Capture the cell that displays the provided text and extract its (X, Y) central coordinate. 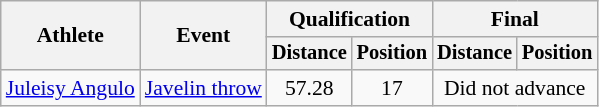
Did not advance (514, 88)
57.28 (310, 88)
Juleisy Angulo (70, 88)
Javelin throw (204, 88)
Final (514, 19)
17 (392, 88)
Athlete (70, 36)
Qualification (350, 19)
Event (204, 36)
